Scan for the cell matching the given text and deliver its [X, Y] coordinate at center. 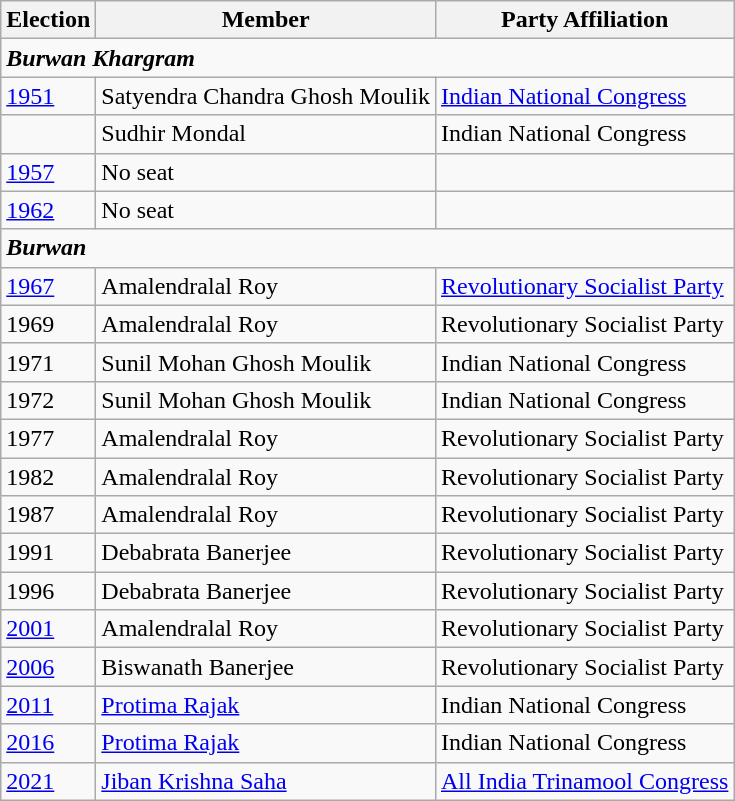
1967 [48, 286]
1991 [48, 553]
2001 [48, 629]
2021 [48, 781]
1982 [48, 477]
Sudhir Mondal [266, 134]
1962 [48, 210]
Burwan [368, 248]
1977 [48, 438]
1951 [48, 96]
2016 [48, 743]
1972 [48, 400]
1987 [48, 515]
1996 [48, 591]
Jiban Krishna Saha [266, 781]
Biswanath Banerjee [266, 667]
Party Affiliation [584, 20]
1971 [48, 362]
Satyendra Chandra Ghosh Moulik [266, 96]
All India Trinamool Congress [584, 781]
Burwan Khargram [368, 58]
1969 [48, 324]
Member [266, 20]
1957 [48, 172]
2006 [48, 667]
2011 [48, 705]
Election [48, 20]
